Determine the [x, y] coordinate at the center of the cell enclosing the given text.  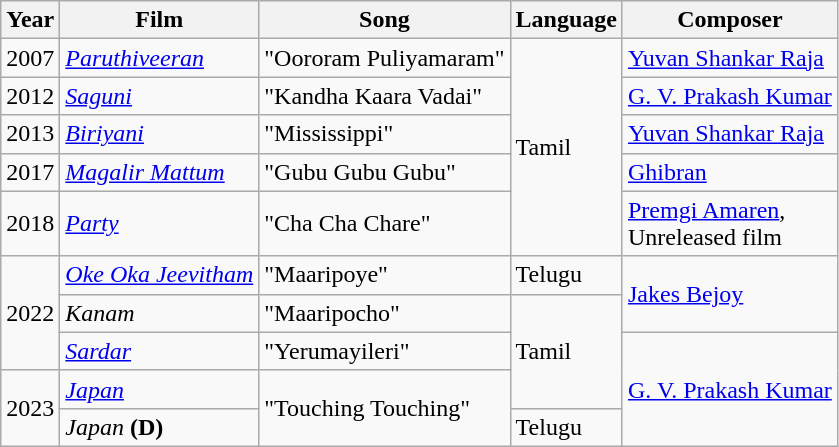
2013 [30, 134]
2012 [30, 96]
Paruthiveeran [160, 58]
Sardar [160, 351]
"Cha Cha Chare" [384, 224]
Kanam [160, 313]
2007 [30, 58]
"Touching Touching" [384, 408]
Year [30, 20]
Jakes Bejoy [730, 294]
"Maaripoye" [384, 275]
"Yerumayileri" [384, 351]
Japan [160, 389]
Premgi Amaren,Unreleased film [730, 224]
Magalir Mattum [160, 172]
Party [160, 224]
2023 [30, 408]
2022 [30, 313]
Oke Oka Jeevitham [160, 275]
Language [566, 20]
Biriyani [160, 134]
2017 [30, 172]
Japan (D) [160, 427]
2018 [30, 224]
Ghibran [730, 172]
"Mississippi" [384, 134]
Film [160, 20]
Song [384, 20]
Composer [730, 20]
"Kandha Kaara Vadai" [384, 96]
"Gubu Gubu Gubu" [384, 172]
"Maaripocho" [384, 313]
Saguni [160, 96]
"Oororam Puliyamaram" [384, 58]
